Capture the cell that displays the provided text and extract its (x, y) central coordinate. 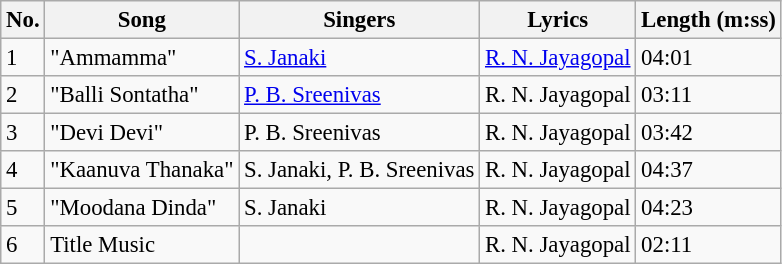
6 (23, 245)
S. Janaki, P. B. Sreenivas (360, 170)
04:01 (708, 58)
Singers (360, 20)
03:11 (708, 95)
"Kaanuva Thanaka" (142, 170)
4 (23, 170)
Title Music (142, 245)
04:37 (708, 170)
No. (23, 20)
03:42 (708, 133)
2 (23, 95)
"Devi Devi" (142, 133)
Song (142, 20)
02:11 (708, 245)
"Ammamma" (142, 58)
Lyrics (558, 20)
3 (23, 133)
1 (23, 58)
04:23 (708, 208)
"Moodana Dinda" (142, 208)
5 (23, 208)
"Balli Sontatha" (142, 95)
Length (m:ss) (708, 20)
